Capture the cell that displays the provided text and extract its (X, Y) central coordinate. 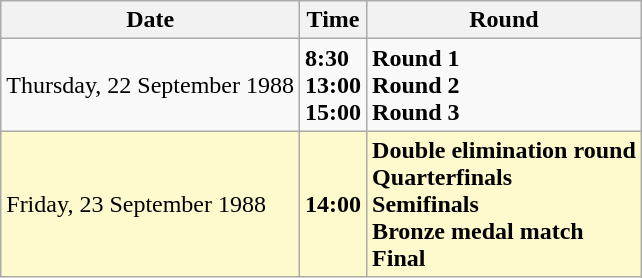
Date (150, 20)
Round 1Round 2Round 3 (504, 85)
14:00 (334, 204)
Round (504, 20)
Double elimination roundQuarterfinalsSemifinalsBronze medal matchFinal (504, 204)
Time (334, 20)
Thursday, 22 September 1988 (150, 85)
8:3013:0015:00 (334, 85)
Friday, 23 September 1988 (150, 204)
